Pinpoint the cell where the given text exists, returning its (X, Y) midpoint coordinate. 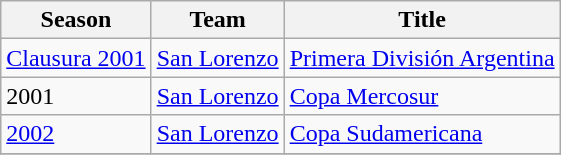
Copa Sudamericana (422, 134)
Title (422, 20)
Season (76, 20)
Clausura 2001 (76, 58)
Copa Mercosur (422, 96)
Primera División Argentina (422, 58)
2002 (76, 134)
2001 (76, 96)
Team (218, 20)
